From the cell containing the given text, extract its center point as [x, y] coordinate. 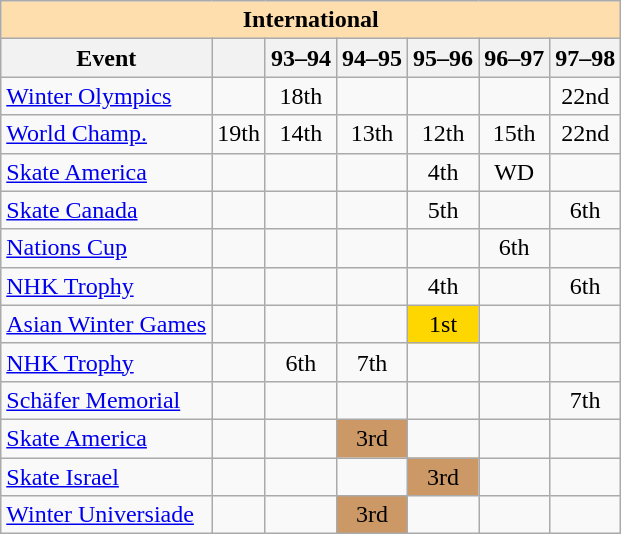
World Champ. [106, 134]
96–97 [514, 58]
1st [444, 324]
95–96 [444, 58]
93–94 [300, 58]
19th [239, 134]
Skate Israel [106, 477]
Schäfer Memorial [106, 400]
12th [444, 134]
13th [372, 134]
Event [106, 58]
WD [514, 172]
Skate Canada [106, 210]
International [311, 20]
18th [300, 96]
Winter Olympics [106, 96]
Nations Cup [106, 248]
15th [514, 134]
Winter Universiade [106, 515]
94–95 [372, 58]
5th [444, 210]
14th [300, 134]
Asian Winter Games [106, 324]
97–98 [586, 58]
